Scan for the cell matching the given text and deliver its (X, Y) coordinate at center. 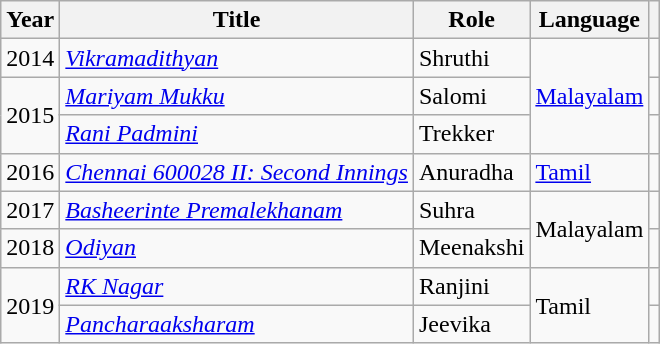
2015 (30, 115)
Jeevika (471, 324)
Shruthi (471, 58)
Suhra (471, 210)
Odiyan (237, 248)
Year (30, 20)
Ranjini (471, 286)
Language (590, 20)
Salomi (471, 96)
Mariyam Mukku (237, 96)
RK Nagar (237, 286)
Trekker (471, 134)
Anuradha (471, 172)
2016 (30, 172)
Role (471, 20)
2014 (30, 58)
Chennai 600028 II: Second Innings (237, 172)
2018 (30, 248)
2017 (30, 210)
2019 (30, 305)
Basheerinte Premalekhanam (237, 210)
Vikramadithyan (237, 58)
Meenakshi (471, 248)
Rani Padmini (237, 134)
Pancharaaksharam (237, 324)
Title (237, 20)
